From the cell containing the given text, extract its center point as (x, y) coordinate. 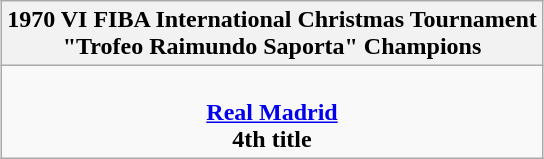
Real Madrid4th title (272, 112)
1970 VI FIBA International Christmas Tournament"Trofeo Raimundo Saporta" Champions (272, 34)
